Identify which cell holds the provided text, then report its (x, y) central coordinate. 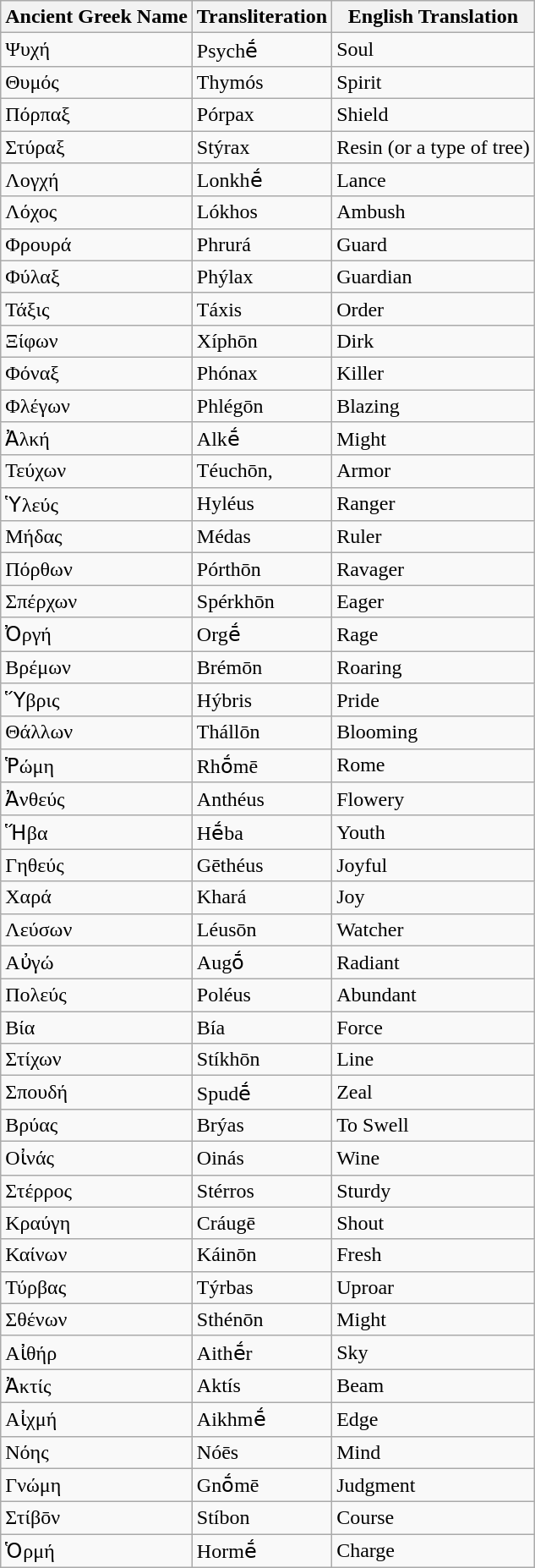
Hýbris (262, 700)
Aithḗr (262, 1352)
Γνώμη (96, 1485)
Ὀργή (96, 634)
Dirk (434, 341)
Shout (434, 1223)
Phrurá (262, 244)
Ξίφων (96, 341)
Pórpax (262, 114)
Fresh (434, 1255)
Phlégōn (262, 405)
Sturdy (434, 1191)
Ἀνθεύς (96, 799)
Stíkhōn (262, 1060)
Θυμός (96, 82)
Watcher (434, 929)
Khará (262, 897)
Πολεύς (96, 995)
Týrbas (262, 1287)
Οἰνάς (96, 1158)
Force (434, 1028)
Káinōn (262, 1255)
Ranger (434, 504)
Phýlax (262, 277)
Αἰθήρ (96, 1352)
Sky (434, 1352)
Aktís (262, 1386)
Φόναξ (96, 373)
Stýrax (262, 146)
Edge (434, 1419)
Rhṓmē (262, 765)
Τάξις (96, 309)
Rage (434, 634)
Χαρά (96, 897)
Táxis (262, 309)
Psychḗ (262, 50)
Sthénōn (262, 1319)
Βρέμων (96, 667)
Anthéus (262, 799)
Beam (434, 1386)
Uproar (434, 1287)
Ruler (434, 537)
Θάλλων (96, 732)
Guardian (434, 277)
Πόρθων (96, 569)
Αὐγώ (96, 962)
Λεύσων (96, 929)
Shield (434, 114)
Aikhmḗ (262, 1419)
Order (434, 309)
Στέρρος (96, 1191)
Hḗba (262, 832)
Φρουρά (96, 244)
Thymós (262, 82)
Hyléus (262, 504)
Ψυχή (96, 50)
Lonkhḗ (262, 180)
Médas (262, 537)
Zeal (434, 1093)
Φλέγων (96, 405)
Ὑλεύς (96, 504)
Hormḗ (262, 1551)
Σπέρχων (96, 601)
Charge (434, 1551)
Radiant (434, 962)
Poléus (262, 995)
Καίνων (96, 1255)
Γηθεύς (96, 865)
Roaring (434, 667)
Lance (434, 180)
Wine (434, 1158)
Transliteration (262, 17)
Soul (434, 50)
Mind (434, 1452)
Στίχων (96, 1060)
Ὕβρις (96, 700)
Pórthōn (262, 569)
Line (434, 1060)
Xíphōn (262, 341)
Joy (434, 897)
Φύλαξ (96, 277)
Αἰχμή (96, 1419)
Gnṓmē (262, 1485)
Guard (434, 244)
Βία (96, 1028)
Spudḗ (262, 1093)
Spirit (434, 82)
Orgḗ (262, 634)
Gēthéus (262, 865)
To Swell (434, 1125)
Armor (434, 471)
Στίβōν (96, 1518)
Ἀλκή (96, 439)
Resin (or a type of tree) (434, 146)
Ῥώμη (96, 765)
Brýas (262, 1125)
Ancient Greek Name (96, 17)
Πόρπαξ (96, 114)
Course (434, 1518)
Augṓ (262, 962)
Stíbon (262, 1518)
Youth (434, 832)
Nóēs (262, 1452)
Blazing (434, 405)
Blooming (434, 732)
Ὁρμή (96, 1551)
Stérros (262, 1191)
Ambush (434, 212)
Brémōn (262, 667)
Cráugē (262, 1223)
English Translation (434, 17)
Judgment (434, 1485)
Ἥβα (96, 832)
Thállōn (262, 732)
Τύρβας (96, 1287)
Λόχος (96, 212)
Pride (434, 700)
Lókhos (262, 212)
Téuchōn, (262, 471)
Killer (434, 373)
Spérkhōn (262, 601)
Abundant (434, 995)
Λογχή (96, 180)
Eager (434, 601)
Ἀκτίς (96, 1386)
Léusōn (262, 929)
Phónax (262, 373)
Κραύγη (96, 1223)
Alkḗ (262, 439)
Bía (262, 1028)
Joyful (434, 865)
Μήδας (96, 537)
Σθένων (96, 1319)
Στύραξ (96, 146)
Rome (434, 765)
Flowery (434, 799)
Oinás (262, 1158)
Σπουδή (96, 1093)
Νόης (96, 1452)
Βρύας (96, 1125)
Τεύχων (96, 471)
Ravager (434, 569)
